Pinpoint the cell where the given text exists, returning its [X, Y] midpoint coordinate. 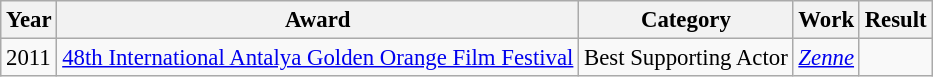
Year [29, 20]
2011 [29, 58]
Result [896, 20]
Award [318, 20]
48th International Antalya Golden Orange Film Festival [318, 58]
Category [686, 20]
Zenne [826, 58]
Work [826, 20]
Best Supporting Actor [686, 58]
